Identify which cell holds the provided text, then report its (X, Y) central coordinate. 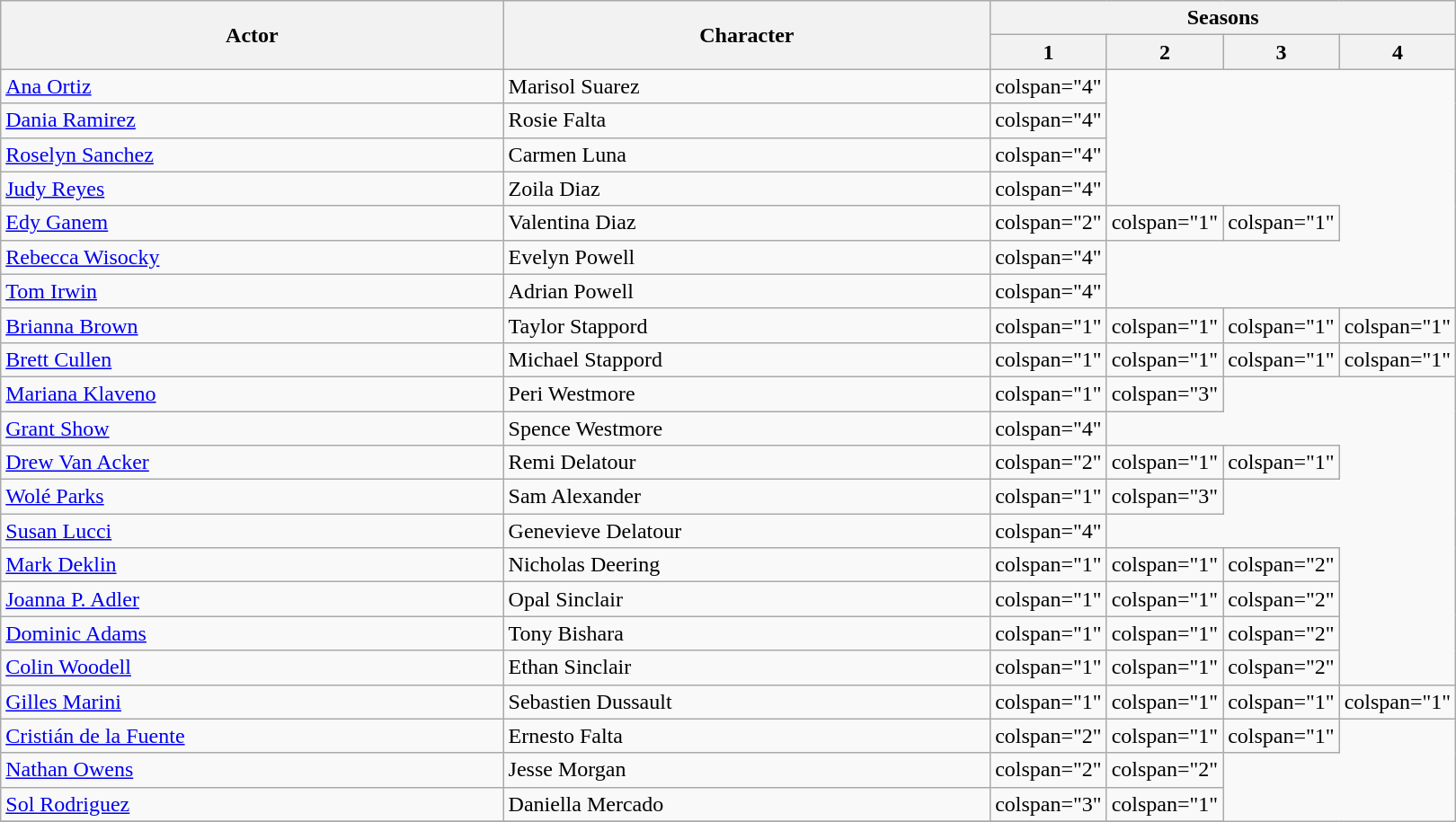
Remi Delatour (747, 463)
Brett Cullen (252, 359)
Dania Ramirez (252, 120)
Nathan Owens (252, 770)
Actor (252, 35)
Gilles Marini (252, 702)
Evelyn Powell (747, 257)
Genevieve Delatour (747, 531)
1 (1049, 52)
Jesse Morgan (747, 770)
Sol Rodriguez (252, 804)
Mariana Klaveno (252, 393)
Wolé Parks (252, 497)
Tom Irwin (252, 291)
Joanna P. Adler (252, 599)
Susan Lucci (252, 531)
Spence Westmore (747, 429)
Tony Bishara (747, 633)
Colin Woodell (252, 667)
Rebecca Wisocky (252, 257)
Sebastien Dussault (747, 702)
Grant Show (252, 429)
Opal Sinclair (747, 599)
Daniella Mercado (747, 804)
Brianna Brown (252, 325)
Peri Westmore (747, 393)
Valentina Diaz (747, 223)
Seasons (1223, 18)
Drew Van Acker (252, 463)
4 (1398, 52)
Taylor Stappord (747, 325)
Michael Stappord (747, 359)
Rosie Falta (747, 120)
Ethan Sinclair (747, 667)
Roselyn Sanchez (252, 155)
Marisol Suarez (747, 86)
Carmen Luna (747, 155)
2 (1165, 52)
Cristián de la Fuente (252, 736)
Zoila Diaz (747, 189)
Adrian Powell (747, 291)
Nicholas Deering (747, 565)
Mark Deklin (252, 565)
Character (747, 35)
Sam Alexander (747, 497)
Ernesto Falta (747, 736)
Dominic Adams (252, 633)
Ana Ortiz (252, 86)
Judy Reyes (252, 189)
3 (1282, 52)
Edy Ganem (252, 223)
